Output the [X, Y] coordinate of the center of the cell containing the given text.  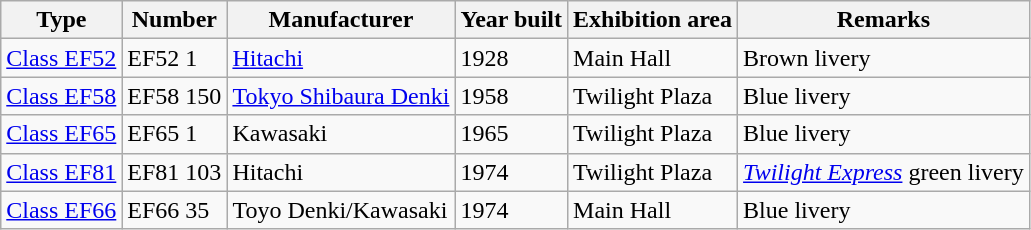
Year built [512, 20]
1958 [512, 96]
Kawasaki [341, 134]
Remarks [884, 20]
EF52 1 [174, 58]
Twilight Express green livery [884, 172]
EF66 35 [174, 210]
EF65 1 [174, 134]
Class EF66 [62, 210]
EF58 150 [174, 96]
1965 [512, 134]
Type [62, 20]
Class EF58 [62, 96]
Exhibition area [653, 20]
Class EF52 [62, 58]
Manufacturer [341, 20]
Brown livery [884, 58]
1928 [512, 58]
Class EF81 [62, 172]
Toyo Denki/Kawasaki [341, 210]
EF81 103 [174, 172]
Tokyo Shibaura Denki [341, 96]
Number [174, 20]
Class EF65 [62, 134]
